Return the (X, Y) coordinate for the center point of the cell that contains the specified text.  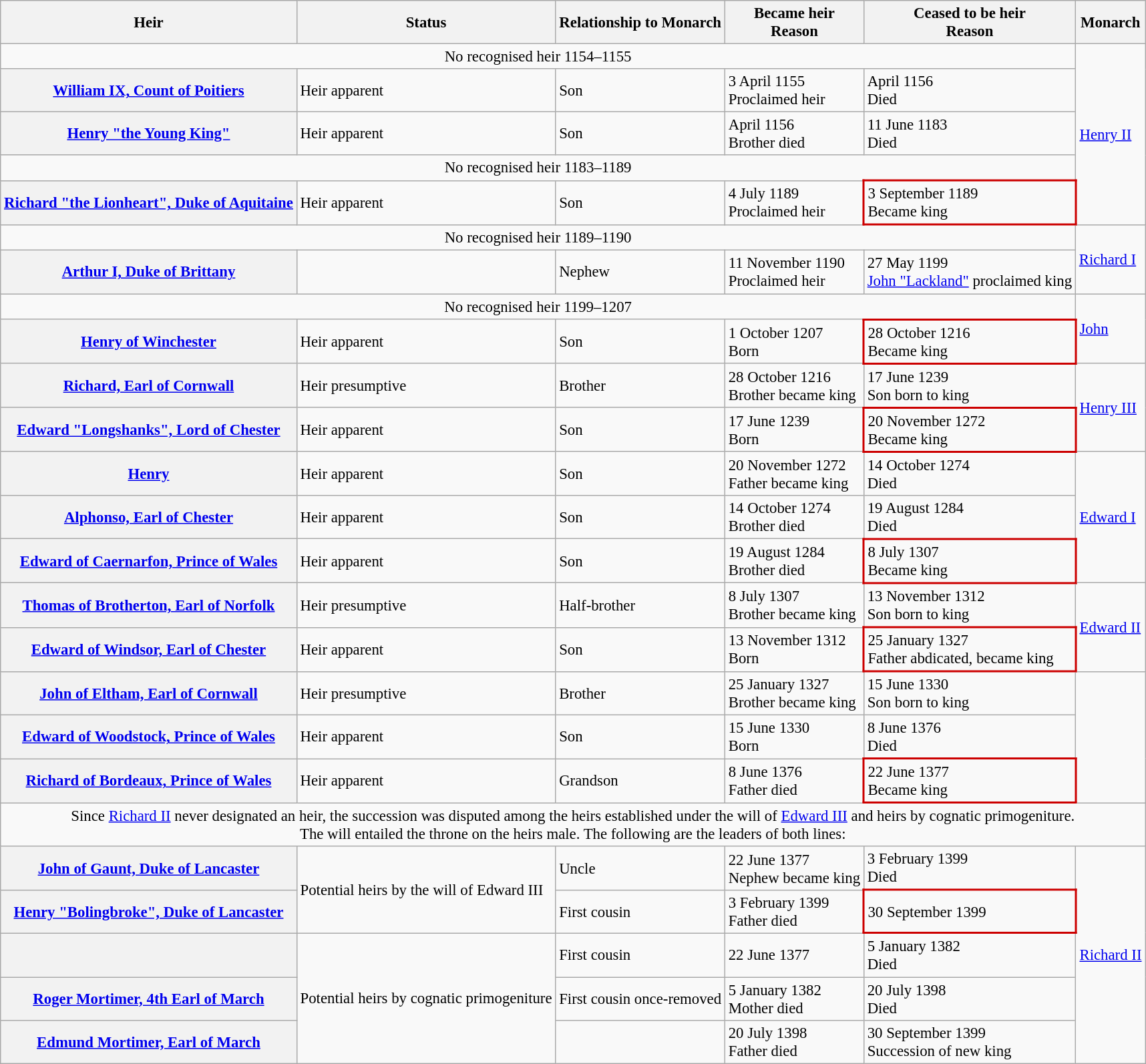
4 July 1189Proclaimed heir (794, 203)
11 June 1183Died (970, 134)
Uncle (640, 868)
Edward of Woodstock, Prince of Wales (148, 737)
3 February 1399Died (970, 868)
April 1156Brother died (794, 134)
22 June 1377Became king (970, 781)
Monarch (1110, 23)
8 July 1307Brother became king (794, 605)
Edward of Windsor, Earl of Chester (148, 649)
28 October 1216Became king (970, 341)
Nephew (640, 273)
Thomas of Brotherton, Earl of Norfolk (148, 605)
Potential heirs by cognatic primogeniture (426, 998)
8 June 1376Father died (794, 781)
Henry (148, 473)
Half-brother (640, 605)
Relationship to Monarch (640, 23)
Alphonso, Earl of Chester (148, 517)
Potential heirs by the will of Edward III (426, 890)
Richard of Bordeaux, Prince of Wales (148, 781)
Arthur I, Duke of Brittany (148, 273)
Status (426, 23)
Heir (148, 23)
22 June 1377 (794, 955)
3 September 1189Became king (970, 203)
John of Eltham, Earl of Cornwall (148, 693)
3 April 1155Proclaimed heir (794, 91)
15 June 1330Born (794, 737)
19 August 1284Died (970, 517)
17 June 1239Son born to king (970, 385)
28 October 1216Brother became king (794, 385)
First cousin once-removed (640, 999)
11 November 1190Proclaimed heir (794, 273)
No recognised heir 1154–1155 (538, 57)
25 January 1327Brother became king (794, 693)
15 June 1330Son born to king (970, 693)
Roger Mortimer, 4th Earl of March (148, 999)
Edward of Caernarfon, Prince of Wales (148, 561)
14 October 1274Brother died (794, 517)
25 January 1327Father abdicated, became king (970, 649)
No recognised heir 1183–1189 (538, 168)
John of Gaunt, Duke of Lancaster (148, 868)
20 November 1272Father became king (794, 473)
14 October 1274Died (970, 473)
Became heirReason (794, 23)
30 September 1399Succession of new king (970, 1042)
William IX, Count of Poitiers (148, 91)
1 October 1207Born (794, 341)
20 November 1272Became king (970, 429)
3 February 1399Father died (794, 912)
8 June 1376Died (970, 737)
Edward "Longshanks", Lord of Chester (148, 429)
Edward II (1110, 627)
Richard "the Lionheart", Duke of Aquitaine (148, 203)
John (1110, 329)
13 November 1312Born (794, 649)
5 January 1382Died (970, 955)
No recognised heir 1199–1207 (538, 307)
Ceased to be heirReason (970, 23)
17 June 1239Born (794, 429)
Henry III (1110, 407)
19 August 1284Brother died (794, 561)
No recognised heir 1189–1190 (538, 238)
22 June 1377Nephew became king (794, 868)
27 May 1199John "Lackland" proclaimed king (970, 273)
30 September 1399 (970, 912)
5 January 1382Mother died (794, 999)
Edmund Mortimer, Earl of March (148, 1042)
Henry "Bolingbroke", Duke of Lancaster (148, 912)
Grandson (640, 781)
20 July 1398Died (970, 999)
Henry of Winchester (148, 341)
Edward I (1110, 517)
Henry "the Young King" (148, 134)
Henry II (1110, 135)
Richard I (1110, 259)
13 November 1312Son born to king (970, 605)
April 1156Died (970, 91)
Richard II (1110, 954)
20 July 1398Father died (794, 1042)
8 July 1307Became king (970, 561)
Richard, Earl of Cornwall (148, 385)
